Determine the (x, y) coordinate at the center of the cell enclosing the given text.  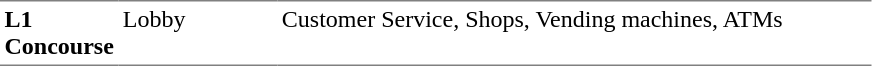
Customer Service, Shops, Vending machines, ATMs (574, 33)
L1Concourse (59, 33)
Lobby (198, 33)
